Determine the (X, Y) coordinate at the center of the cell enclosing the given text.  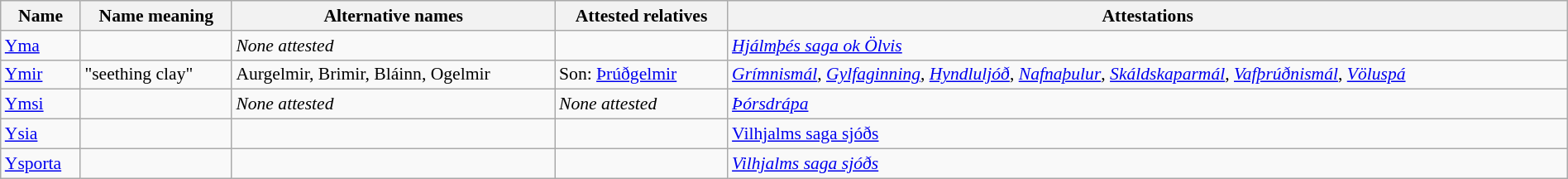
Yma (41, 46)
Ymir (41, 75)
Ysia (41, 134)
Name (41, 16)
Ysporta (41, 163)
Alternative names (394, 16)
Aurgelmir, Brimir, Bláinn, Ogelmir (394, 75)
Ymsi (41, 104)
"seething clay" (155, 75)
Grímnismál, Gylfaginning, Hyndluljóð, Nafnaþulur, Skáldskaparmál, Vafþrúðnismál, Völuspá (1148, 75)
Name meaning (155, 16)
Hjálmþés saga ok Ölvis (1148, 46)
Þórsdrápa (1148, 104)
Attestations (1148, 16)
Son: Þrúðgelmir (642, 75)
Attested relatives (642, 16)
